Determine the (x, y) coordinate at the center of the cell enclosing the given text.  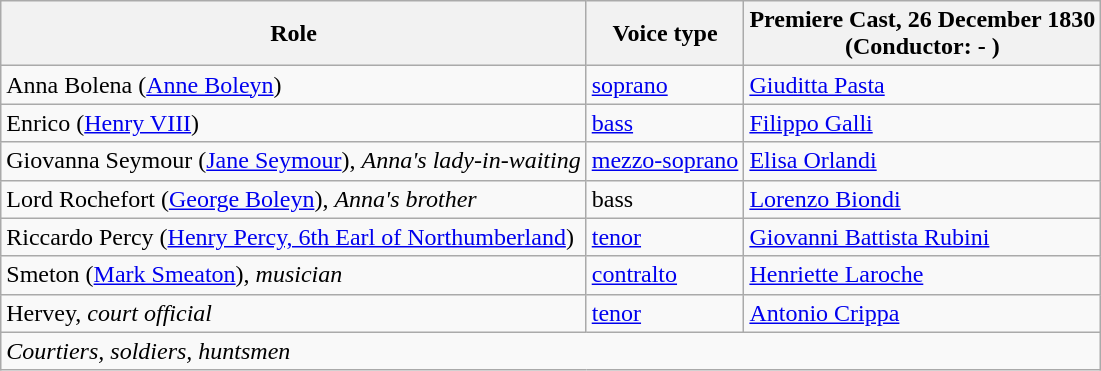
Giuditta Pasta (922, 85)
Henriette Laroche (922, 275)
contralto (665, 275)
Giovanna Seymour (Jane Seymour), Anna's lady-in-waiting (294, 161)
Courtiers, soldiers, huntsmen (551, 351)
Lorenzo Biondi (922, 199)
Hervey, court official (294, 313)
Enrico (Henry VIII) (294, 123)
Voice type (665, 34)
Elisa Orlandi (922, 161)
Riccardo Percy (Henry Percy, 6th Earl of Northumberland) (294, 237)
Lord Rochefort (George Boleyn), Anna's brother (294, 199)
Giovanni Battista Rubini (922, 237)
Anna Bolena (Anne Boleyn) (294, 85)
mezzo-soprano (665, 161)
Filippo Galli (922, 123)
Antonio Crippa (922, 313)
soprano (665, 85)
Role (294, 34)
Premiere Cast, 26 December 1830(Conductor: - ) (922, 34)
Smeton (Mark Smeaton), musician (294, 275)
